Determine the [x, y] coordinate at the center of the cell enclosing the given text.  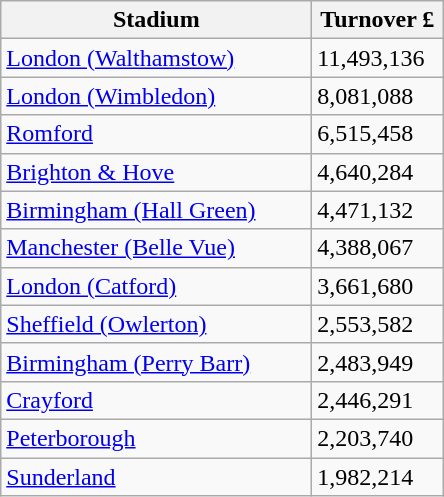
6,515,458 [378, 134]
4,471,132 [378, 210]
Peterborough [156, 438]
London (Catford) [156, 286]
Turnover £ [378, 20]
Brighton & Hove [156, 172]
11,493,136 [378, 58]
2,553,582 [378, 324]
Sunderland [156, 477]
Birmingham (Hall Green) [156, 210]
2,203,740 [378, 438]
London (Wimbledon) [156, 96]
Birmingham (Perry Barr) [156, 362]
4,640,284 [378, 172]
2,483,949 [378, 362]
1,982,214 [378, 477]
2,446,291 [378, 400]
Romford [156, 134]
3,661,680 [378, 286]
Stadium [156, 20]
4,388,067 [378, 248]
Crayford [156, 400]
London (Walthamstow) [156, 58]
Sheffield (Owlerton) [156, 324]
8,081,088 [378, 96]
Manchester (Belle Vue) [156, 248]
